Identify which cell holds the provided text, then report its (x, y) central coordinate. 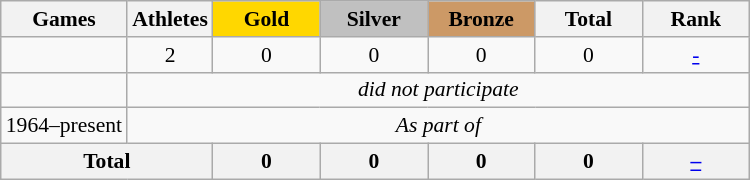
Bronze (482, 19)
Games (64, 19)
- (696, 55)
Rank (696, 19)
Gold (266, 19)
1964–present (64, 126)
– (696, 162)
As part of (438, 126)
did not participate (438, 90)
Athletes (170, 19)
2 (170, 55)
Silver (374, 19)
